Pinpoint the cell where the given text exists, returning its (x, y) midpoint coordinate. 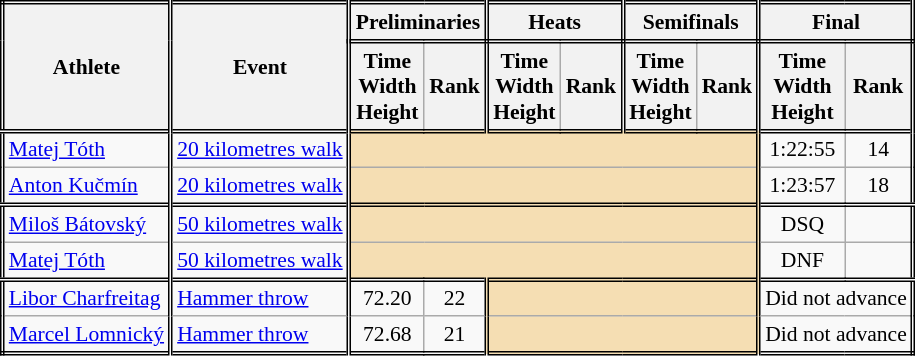
Libor Charfreitag (86, 298)
Preliminaries (418, 22)
18 (880, 186)
DSQ (802, 224)
21 (456, 336)
Final (836, 22)
1:22:55 (802, 150)
Anton Kučmín (86, 186)
Semifinals (691, 22)
14 (880, 150)
Event (260, 67)
72.68 (386, 336)
Heats (555, 22)
Marcel Lomnický (86, 336)
1:23:57 (802, 186)
72.20 (386, 298)
Miloš Bátovský (86, 224)
DNF (802, 260)
Athlete (86, 67)
22 (456, 298)
